Scan for the cell matching the given text and deliver its [x, y] coordinate at center. 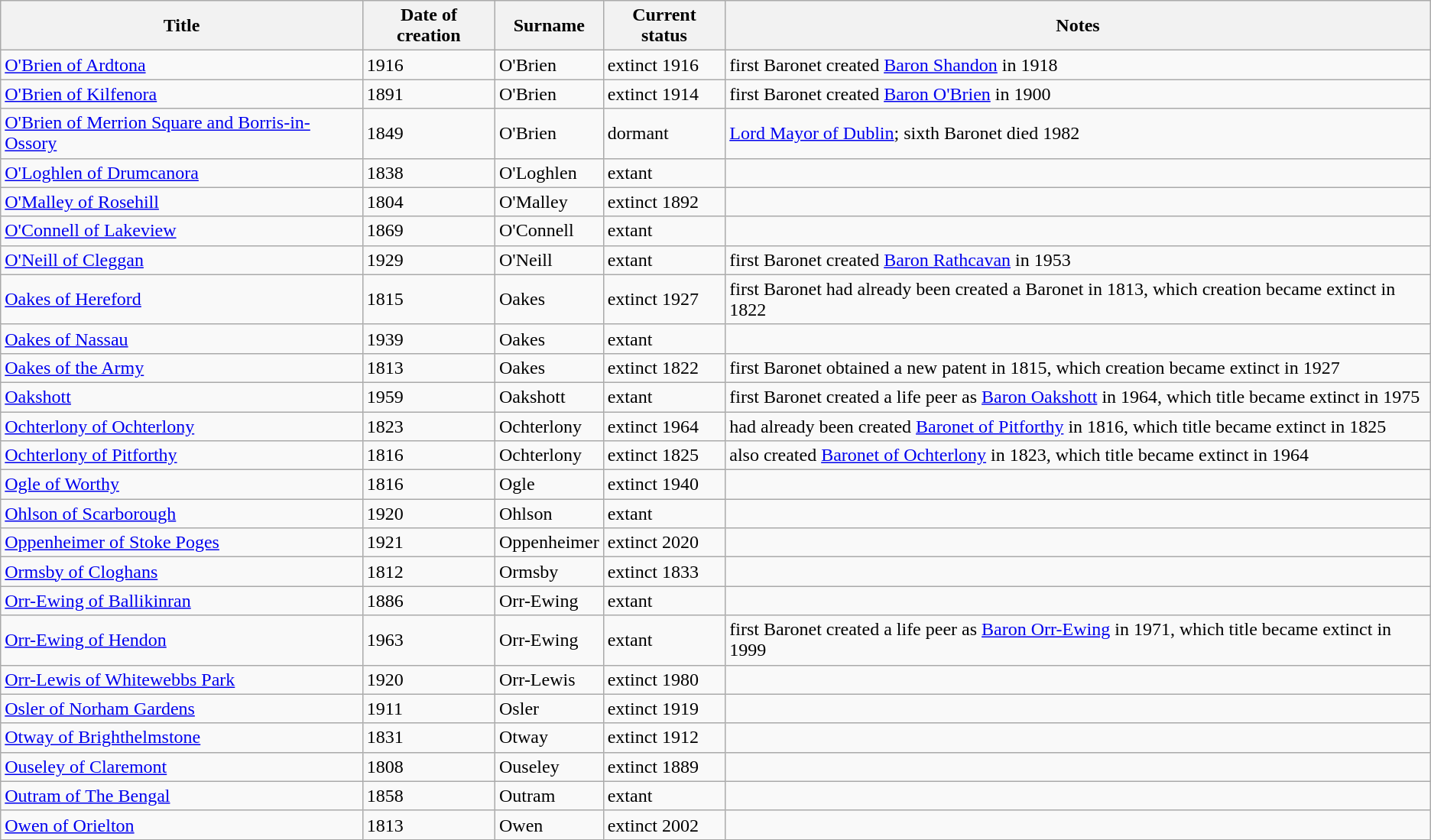
Ormsby [550, 572]
Outram [550, 796]
first Baronet had already been created a Baronet in 1813, which creation became extinct in 1822 [1078, 300]
Otway of Brighthelmstone [182, 738]
Ouseley [550, 767]
Ochterlony of Ochterlony [182, 426]
Ormsby of Cloghans [182, 572]
Oakes of the Army [182, 368]
1831 [428, 738]
1823 [428, 426]
extinct 1964 [664, 426]
O'Loghlen of Drumcanora [182, 173]
dormant [664, 133]
extinct 1892 [664, 202]
1815 [428, 300]
extinct 1889 [664, 767]
O'Neill [550, 260]
O'Loghlen [550, 173]
also created Baronet of Ochterlony in 1823, which title became extinct in 1964 [1078, 456]
Oakes of Hereford [182, 300]
O'Brien of Ardtona [182, 65]
Oppenheimer [550, 543]
1939 [428, 339]
O'Brien of Kilfenora [182, 94]
Oppenheimer of Stoke Poges [182, 543]
Ogle [550, 485]
1869 [428, 231]
1886 [428, 601]
1812 [428, 572]
Otway [550, 738]
Ohlson of Scarborough [182, 514]
1804 [428, 202]
Lord Mayor of Dublin; sixth Baronet died 1982 [1078, 133]
extinct 1940 [664, 485]
Current status [664, 26]
1929 [428, 260]
extinct 2002 [664, 825]
1849 [428, 133]
O'Neill of Cleggan [182, 260]
O'Malley of Rosehill [182, 202]
Ouseley of Claremont [182, 767]
O'Malley [550, 202]
1916 [428, 65]
extinct 1914 [664, 94]
1891 [428, 94]
extinct 2020 [664, 543]
first Baronet created Baron Shandon in 1918 [1078, 65]
extinct 1980 [664, 679]
1838 [428, 173]
Date of creation [428, 26]
1808 [428, 767]
Oakes of Nassau [182, 339]
extinct 1825 [664, 456]
extinct 1833 [664, 572]
extinct 1927 [664, 300]
Orr-Lewis of Whitewebbs Park [182, 679]
first Baronet created Baron Rathcavan in 1953 [1078, 260]
Notes [1078, 26]
Outram of The Bengal [182, 796]
Ogle of Worthy [182, 485]
1911 [428, 709]
O'Brien of Merrion Square and Borris-in-Ossory [182, 133]
1858 [428, 796]
had already been created Baronet of Pitforthy in 1816, which title became extinct in 1825 [1078, 426]
1921 [428, 543]
O'Connell [550, 231]
Title [182, 26]
extinct 1916 [664, 65]
1959 [428, 397]
Owen of Orielton [182, 825]
Owen [550, 825]
Ochterlony of Pitforthy [182, 456]
Orr-Lewis [550, 679]
extinct 1919 [664, 709]
Orr-Ewing of Ballikinran [182, 601]
first Baronet obtained a new patent in 1815, which creation became extinct in 1927 [1078, 368]
Osler [550, 709]
first Baronet created Baron O'Brien in 1900 [1078, 94]
first Baronet created a life peer as Baron Oakshott in 1964, which title became extinct in 1975 [1078, 397]
extinct 1822 [664, 368]
O'Connell of Lakeview [182, 231]
extinct 1912 [664, 738]
1963 [428, 641]
Surname [550, 26]
first Baronet created a life peer as Baron Orr-Ewing in 1971, which title became extinct in 1999 [1078, 641]
Osler of Norham Gardens [182, 709]
Ohlson [550, 514]
Orr-Ewing of Hendon [182, 641]
